From the cell containing the given text, extract its center point as [X, Y] coordinate. 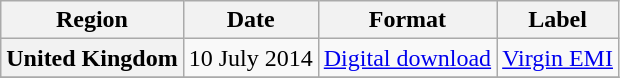
Label [558, 20]
Date [250, 20]
Region [92, 20]
Virgin EMI [558, 58]
United Kingdom [92, 58]
Format [407, 20]
Digital download [407, 58]
10 July 2014 [250, 58]
